Provide the (x, y) coordinate of the cell's center where the given text is located.  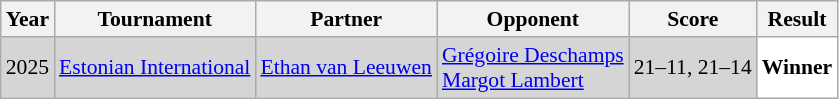
Partner (346, 19)
Year (28, 19)
21–11, 21–14 (693, 68)
Grégoire Deschamps Margot Lambert (533, 68)
Winner (798, 68)
Opponent (533, 19)
Ethan van Leeuwen (346, 68)
Tournament (154, 19)
2025 (28, 68)
Result (798, 19)
Estonian International (154, 68)
Score (693, 19)
